Extract the [x, y] coordinate from the center of the cell holding the provided text.  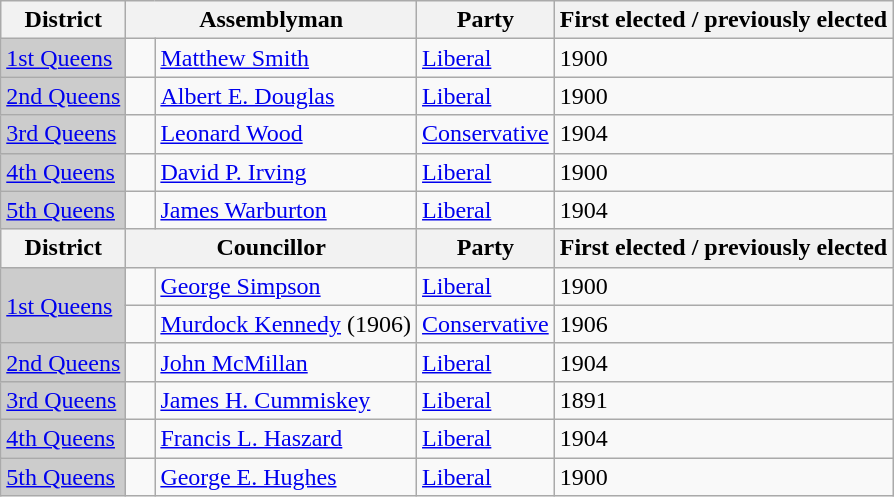
David P. Irving [286, 172]
John McMillan [286, 362]
Assemblyman [272, 20]
James H. Cummiskey [286, 400]
Murdock Kennedy (1906) [286, 324]
Albert E. Douglas [286, 96]
Councillor [272, 248]
James Warburton [286, 210]
George E. Hughes [286, 477]
1906 [724, 324]
1891 [724, 400]
George Simpson [286, 286]
Francis L. Haszard [286, 438]
Leonard Wood [286, 134]
Matthew Smith [286, 58]
